From the cell containing the given text, extract its center point as (X, Y) coordinate. 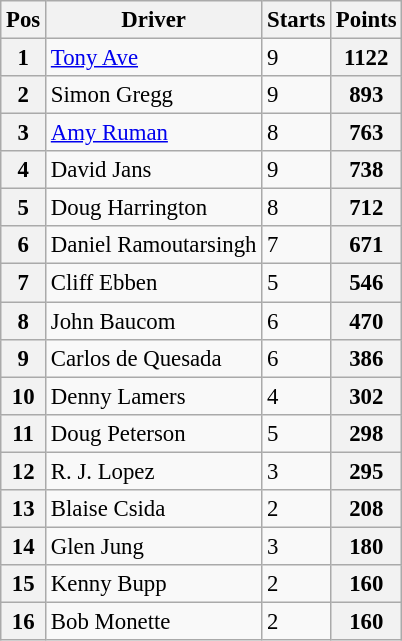
Carlos de Quesada (154, 358)
Blaise Csida (154, 509)
763 (366, 133)
15 (24, 584)
Simon Gregg (154, 95)
12 (24, 471)
Doug Peterson (154, 433)
David Jans (154, 170)
Driver (154, 20)
1 (24, 58)
11 (24, 433)
671 (366, 245)
R. J. Lopez (154, 471)
302 (366, 396)
14 (24, 546)
13 (24, 509)
Kenny Bupp (154, 584)
Amy Ruman (154, 133)
10 (24, 396)
738 (366, 170)
Starts (296, 20)
712 (366, 208)
1122 (366, 58)
893 (366, 95)
Cliff Ebben (154, 283)
208 (366, 509)
Tony Ave (154, 58)
470 (366, 321)
John Baucom (154, 321)
Pos (24, 20)
298 (366, 433)
295 (366, 471)
386 (366, 358)
Glen Jung (154, 546)
Points (366, 20)
Bob Monette (154, 621)
Daniel Ramoutarsingh (154, 245)
Denny Lamers (154, 396)
180 (366, 546)
Doug Harrington (154, 208)
16 (24, 621)
546 (366, 283)
